Detect which cell encompasses the target text, then output its [X, Y] center coordinate. 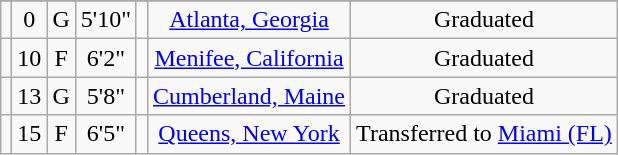
6'2" [106, 58]
15 [30, 134]
5'8" [106, 96]
5'10" [106, 20]
6'5" [106, 134]
Cumberland, Maine [250, 96]
10 [30, 58]
Transferred to Miami (FL) [484, 134]
Atlanta, Georgia [250, 20]
13 [30, 96]
Menifee, California [250, 58]
0 [30, 20]
Queens, New York [250, 134]
